From the cell containing the given text, extract its center point as (X, Y) coordinate. 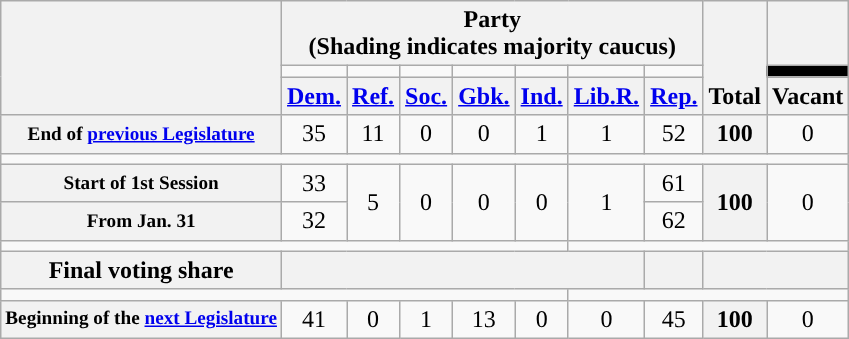
Gbk. (484, 96)
52 (674, 134)
5 (374, 202)
Final voting share (142, 270)
Dem. (314, 96)
13 (484, 319)
45 (674, 319)
Beginning of the next Legislature (142, 319)
End of previous Legislature (142, 134)
Vacant (808, 96)
Rep. (674, 96)
32 (314, 221)
33 (314, 183)
From Jan. 31 (142, 221)
Ind. (542, 96)
35 (314, 134)
61 (674, 183)
Ref. (374, 96)
62 (674, 221)
Start of 1st Session (142, 183)
Lib.R. (606, 96)
11 (374, 134)
Soc. (426, 96)
Party (Shading indicates majority caucus) (493, 34)
41 (314, 319)
Total (735, 58)
